Capture the cell that displays the provided text and extract its (X, Y) central coordinate. 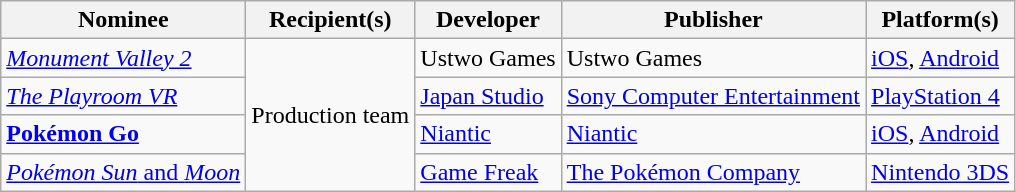
Game Freak (488, 172)
Platform(s) (940, 20)
Publisher (713, 20)
Japan Studio (488, 96)
The Pokémon Company (713, 172)
Sony Computer Entertainment (713, 96)
Nominee (124, 20)
Production team (330, 115)
Recipient(s) (330, 20)
Pokémon Go (124, 134)
Monument Valley 2 (124, 58)
Developer (488, 20)
Nintendo 3DS (940, 172)
Pokémon Sun and Moon (124, 172)
The Playroom VR (124, 96)
PlayStation 4 (940, 96)
